For the text-containing cell, return its midpoint in (x, y) coordinate format. 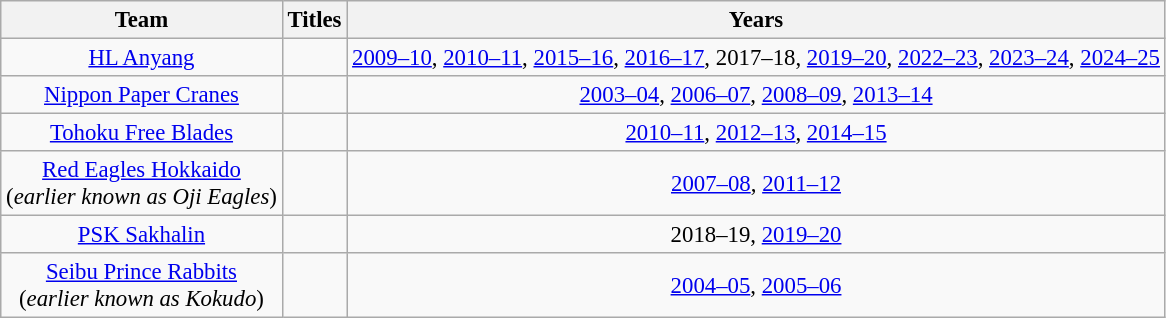
PSK Sakhalin (142, 235)
2010–11, 2012–13, 2014–15 (756, 133)
Nippon Paper Cranes (142, 95)
Years (756, 20)
Team (142, 20)
2003–04, 2006–07, 2008–09, 2013–14 (756, 95)
HL Anyang (142, 58)
2009–10, 2010–11, 2015–16, 2016–17, 2017–18, 2019–20, 2022–23, 2023–24, 2024–25 (756, 58)
Tohoku Free Blades (142, 133)
2007–08, 2011–12 (756, 184)
2018–19, 2019–20 (756, 235)
Red Eagles Hokkaido (earlier known as Oji Eagles) (142, 184)
Titles (314, 20)
